Determine the [X, Y] coordinate at the center of the cell enclosing the given text.  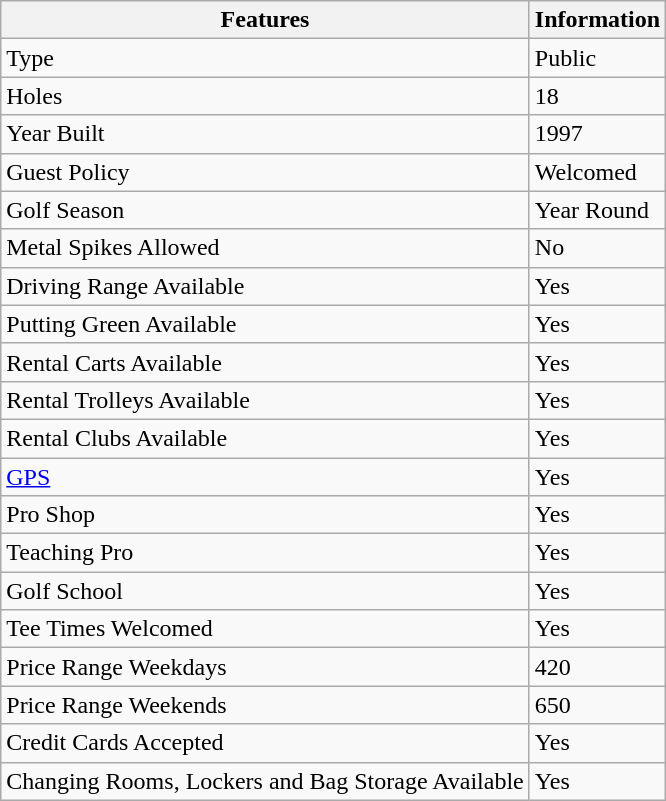
Price Range Weekdays [266, 667]
Metal Spikes Allowed [266, 248]
Putting Green Available [266, 324]
No [597, 248]
1997 [597, 134]
GPS [266, 477]
Credit Cards Accepted [266, 743]
Type [266, 58]
Information [597, 20]
420 [597, 667]
Holes [266, 96]
Year Round [597, 210]
Rental Carts Available [266, 362]
Driving Range Available [266, 286]
Guest Policy [266, 172]
18 [597, 96]
Teaching Pro [266, 553]
Golf Season [266, 210]
Year Built [266, 134]
Rental Clubs Available [266, 438]
Pro Shop [266, 515]
Rental Trolleys Available [266, 400]
Golf School [266, 591]
650 [597, 705]
Changing Rooms, Lockers and Bag Storage Available [266, 781]
Price Range Weekends [266, 705]
Features [266, 20]
Public [597, 58]
Tee Times Welcomed [266, 629]
Welcomed [597, 172]
